From the cell containing the given text, extract its center point as [x, y] coordinate. 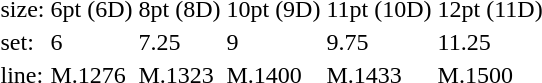
9.75 [379, 42]
6 [92, 42]
9 [274, 42]
7.25 [180, 42]
